Provide the [X, Y] coordinate of the cell's center where the given text is located.  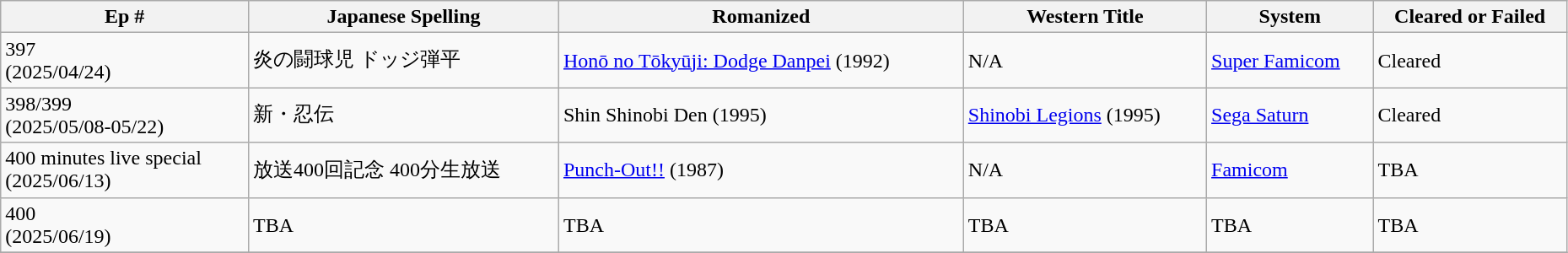
400 (2025/06/19) [125, 224]
398/399 (2025/05/08-05/22) [125, 115]
System [1291, 17]
炎の闘球児 ドッジ弾平 [404, 61]
Japanese Spelling [404, 17]
Famicom [1291, 170]
新・忍伝 [404, 115]
Super Famicom [1291, 61]
Romanized [761, 17]
397 (2025/04/24) [125, 61]
Shin Shinobi Den (1995) [761, 115]
Western Title [1085, 17]
Honō no Tōkyūji: Dodge Danpei (1992) [761, 61]
Sega Saturn [1291, 115]
400 minutes live special (2025/06/13) [125, 170]
Ep # [125, 17]
Cleared or Failed [1469, 17]
Punch-Out!! (1987) [761, 170]
放送400回記念 400分生放送 [404, 170]
Shinobi Legions (1995) [1085, 115]
